From the cell containing the given text, extract its center point as [X, Y] coordinate. 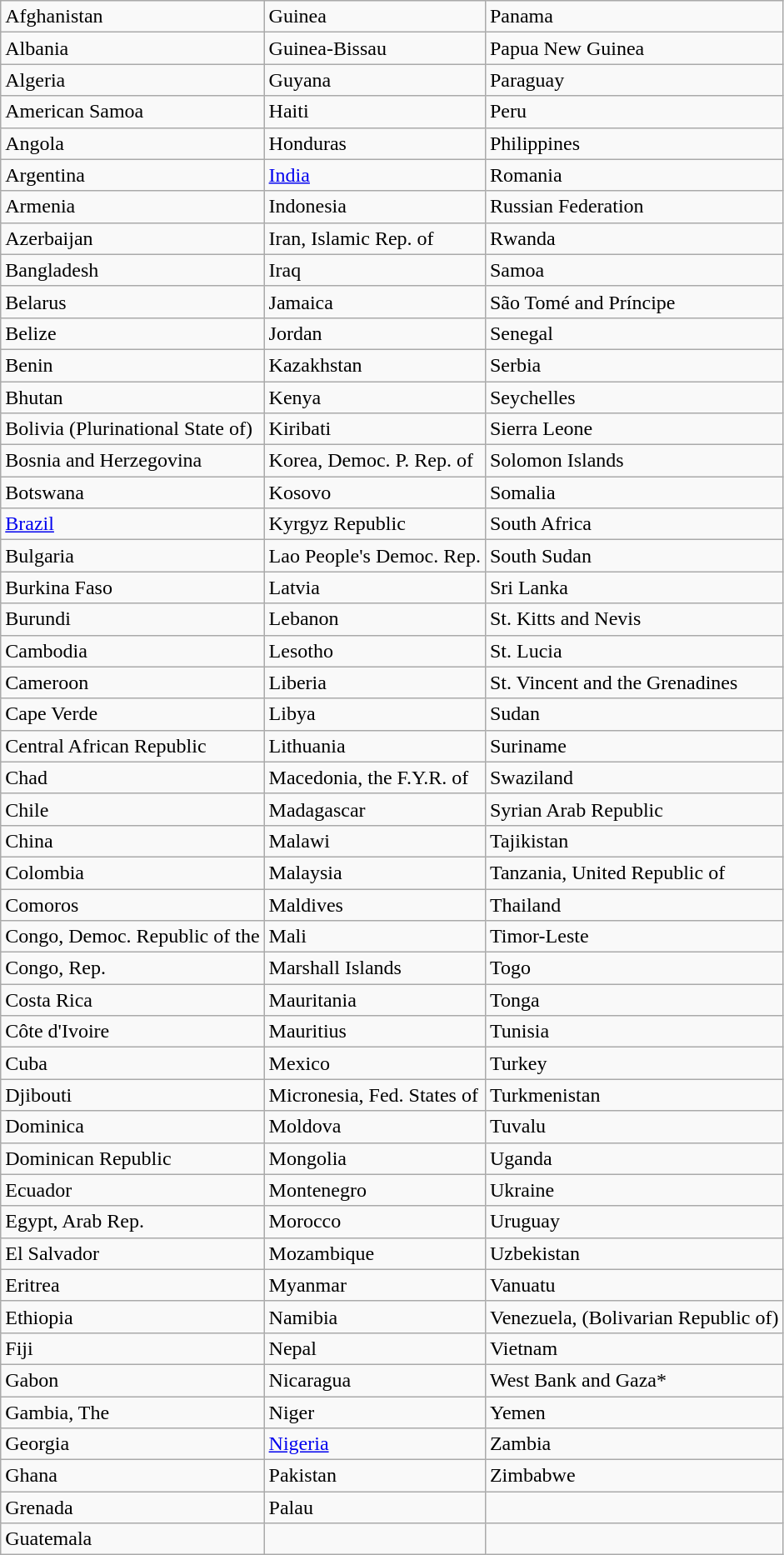
Mauritius [375, 1032]
Togo [634, 968]
Kenya [375, 397]
Iraq [375, 270]
Maldives [375, 904]
Bosnia and Herzegovina [132, 461]
Paraguay [634, 80]
Mozambique [375, 1253]
Fiji [132, 1348]
Egypt, Arab Rep. [132, 1222]
Pakistan [375, 1476]
Peru [634, 112]
Eritrea [132, 1285]
Myanmar [375, 1285]
Ghana [132, 1476]
Syrian Arab Republic [634, 809]
Lebanon [375, 619]
Algeria [132, 80]
Grenada [132, 1507]
Kosovo [375, 492]
Botswana [132, 492]
Iran, Islamic Rep. of [375, 238]
Kyrgyz Republic [375, 524]
Morocco [375, 1222]
Uruguay [634, 1222]
Micronesia, Fed. States of [375, 1095]
Malawi [375, 841]
Congo, Democ. Republic of the [132, 937]
China [132, 841]
Liberia [375, 682]
Mauritania [375, 1000]
Zimbabwe [634, 1476]
Panama [634, 17]
Jordan [375, 333]
Guyana [375, 80]
Uzbekistan [634, 1253]
Belarus [132, 302]
Azerbaijan [132, 238]
Cuba [132, 1063]
St. Lucia [634, 651]
Guatemala [132, 1539]
South Africa [634, 524]
Yemen [634, 1412]
Afghanistan [132, 17]
Vanuatu [634, 1285]
Serbia [634, 365]
Mongolia [375, 1158]
St. Kitts and Nevis [634, 619]
Honduras [375, 143]
Tanzania, United Republic of [634, 872]
Burundi [132, 619]
Seychelles [634, 397]
Marshall Islands [375, 968]
Papua New Guinea [634, 48]
Rwanda [634, 238]
South Sudan [634, 556]
Albania [132, 48]
Kiribati [375, 429]
Central African Republic [132, 746]
Tuvalu [634, 1127]
India [375, 175]
Indonesia [375, 207]
Uganda [634, 1158]
Argentina [132, 175]
Namibia [375, 1317]
Mexico [375, 1063]
Samoa [634, 270]
Madagascar [375, 809]
Korea, Democ. P. Rep. of [375, 461]
Costa Rica [132, 1000]
Cambodia [132, 651]
Sierra Leone [634, 429]
Bulgaria [132, 556]
Vietnam [634, 1348]
Gabon [132, 1380]
Philippines [634, 143]
Bhutan [132, 397]
Montenegro [375, 1190]
Macedonia, the F.Y.R. of [375, 777]
Turkmenistan [634, 1095]
El Salvador [132, 1253]
Angola [132, 143]
Haiti [375, 112]
Benin [132, 365]
Timor-Leste [634, 937]
Zambia [634, 1444]
Sri Lanka [634, 587]
Armenia [132, 207]
Tonga [634, 1000]
Suriname [634, 746]
Ukraine [634, 1190]
Solomon Islands [634, 461]
Dominican Republic [132, 1158]
Comoros [132, 904]
Venezuela, (Bolivarian Republic of) [634, 1317]
St. Vincent and the Grenadines [634, 682]
Chile [132, 809]
Malaysia [375, 872]
Nepal [375, 1348]
Turkey [634, 1063]
Georgia [132, 1444]
Nicaragua [375, 1380]
Romania [634, 175]
Nigeria [375, 1444]
Gambia, The [132, 1412]
Guinea-Bissau [375, 48]
Côte d'Ivoire [132, 1032]
Palau [375, 1507]
Dominica [132, 1127]
Kazakhstan [375, 365]
Moldova [375, 1127]
Bangladesh [132, 270]
Somalia [634, 492]
Burkina Faso [132, 587]
São Tomé and Príncipe [634, 302]
Cape Verde [132, 714]
Lithuania [375, 746]
Tunisia [634, 1032]
Jamaica [375, 302]
Libya [375, 714]
Niger [375, 1412]
Cameroon [132, 682]
Ecuador [132, 1190]
Lesotho [375, 651]
Lao People's Democ. Rep. [375, 556]
Ethiopia [132, 1317]
Thailand [634, 904]
Mali [375, 937]
Colombia [132, 872]
Djibouti [132, 1095]
Brazil [132, 524]
Latvia [375, 587]
Senegal [634, 333]
Sudan [634, 714]
West Bank and Gaza* [634, 1380]
Tajikistan [634, 841]
Swaziland [634, 777]
Guinea [375, 17]
Congo, Rep. [132, 968]
Belize [132, 333]
Russian Federation [634, 207]
Chad [132, 777]
Bolivia (Plurinational State of) [132, 429]
American Samoa [132, 112]
